Provide the (x, y) coordinate of the cell's center where the given text is located.  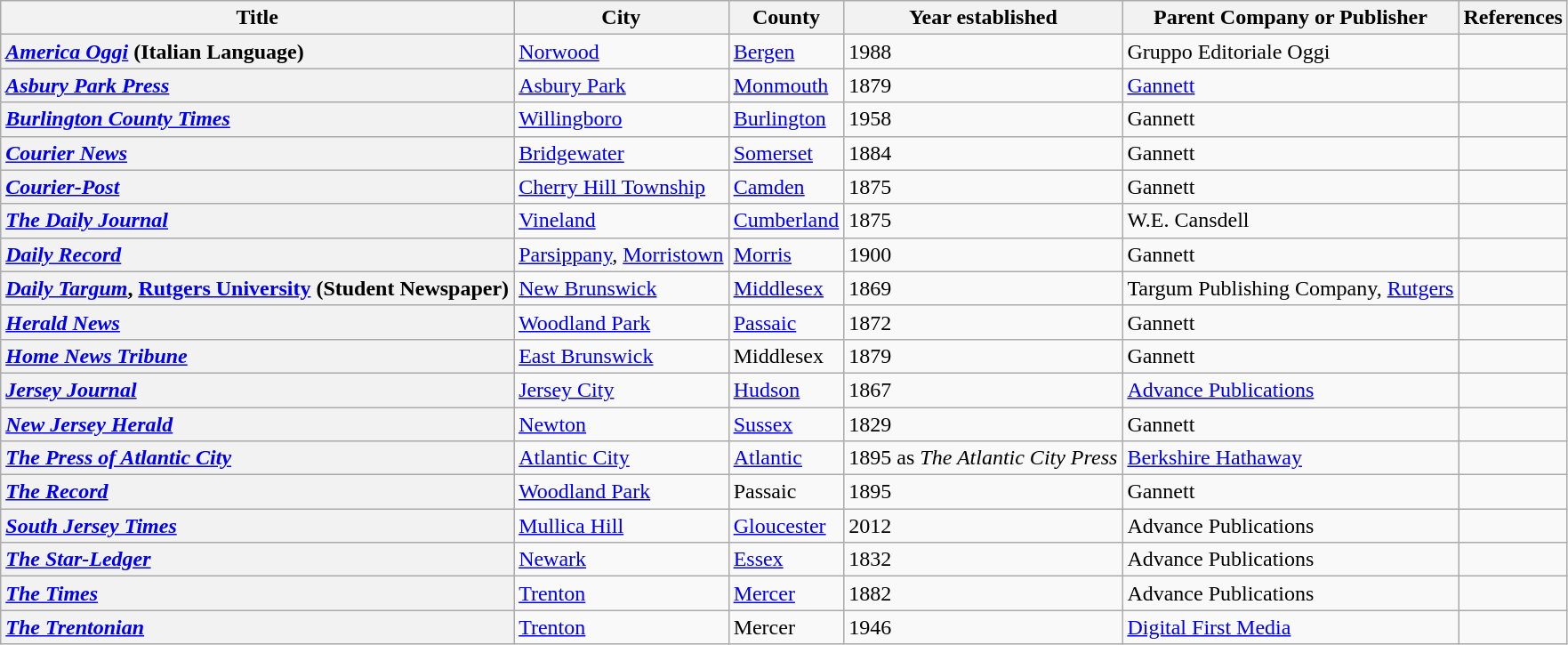
Bridgewater (622, 153)
The Press of Atlantic City (258, 458)
Courier-Post (258, 187)
City (622, 18)
Essex (786, 560)
Norwood (622, 52)
Cherry Hill Township (622, 187)
East Brunswick (622, 356)
1872 (984, 322)
1946 (984, 627)
Newton (622, 424)
Targum Publishing Company, Rutgers (1291, 288)
Digital First Media (1291, 627)
County (786, 18)
1882 (984, 593)
1867 (984, 390)
Home News Tribune (258, 356)
Hudson (786, 390)
1958 (984, 119)
Herald News (258, 322)
Newark (622, 560)
1895 as The Atlantic City Press (984, 458)
South Jersey Times (258, 526)
The Star-Ledger (258, 560)
Year established (984, 18)
Bergen (786, 52)
New Jersey Herald (258, 424)
Title (258, 18)
The Record (258, 492)
Sussex (786, 424)
Mullica Hill (622, 526)
Jersey City (622, 390)
1829 (984, 424)
The Times (258, 593)
Asbury Park Press (258, 85)
1884 (984, 153)
Gloucester (786, 526)
1895 (984, 492)
1832 (984, 560)
Jersey Journal (258, 390)
Camden (786, 187)
New Brunswick (622, 288)
Atlantic City (622, 458)
Daily Targum, Rutgers University (Student Newspaper) (258, 288)
1900 (984, 254)
The Daily Journal (258, 221)
Monmouth (786, 85)
Morris (786, 254)
1869 (984, 288)
Cumberland (786, 221)
Courier News (258, 153)
Burlington County Times (258, 119)
Berkshire Hathaway (1291, 458)
Somerset (786, 153)
Vineland (622, 221)
The Trentonian (258, 627)
Asbury Park (622, 85)
America Oggi (Italian Language) (258, 52)
References (1514, 18)
Burlington (786, 119)
Gruppo Editoriale Oggi (1291, 52)
Daily Record (258, 254)
Atlantic (786, 458)
Parent Company or Publisher (1291, 18)
W.E. Cansdell (1291, 221)
Parsippany, Morristown (622, 254)
2012 (984, 526)
Willingboro (622, 119)
1988 (984, 52)
